Identify which cell holds the provided text, then report its (X, Y) central coordinate. 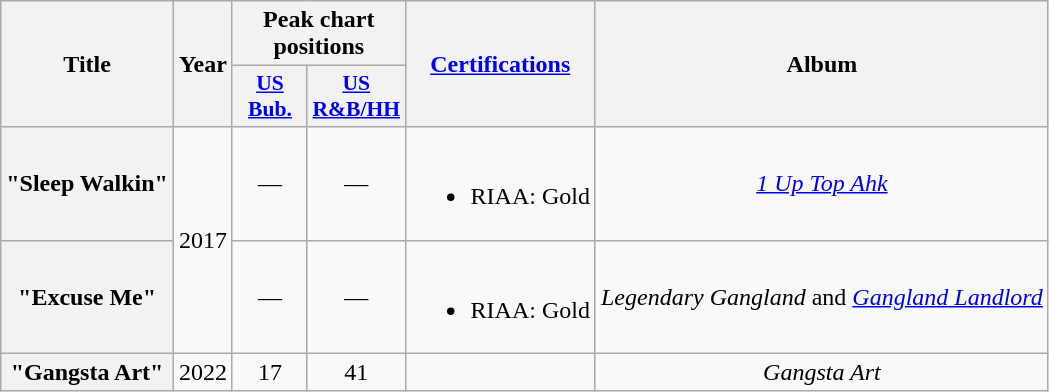
Certifications (500, 64)
2022 (202, 372)
2017 (202, 240)
"Excuse Me" (88, 296)
Album (822, 64)
USR&B/HH (356, 96)
Peak chart positions (318, 34)
17 (270, 372)
Title (88, 64)
"Gangsta Art" (88, 372)
Legendary Gangland and Gangland Landlord (822, 296)
"Sleep Walkin" (88, 184)
Year (202, 64)
1 Up Top Ahk (822, 184)
USBub. (270, 96)
41 (356, 372)
Gangsta Art (822, 372)
